Pinpoint the cell where the given text exists, returning its (X, Y) midpoint coordinate. 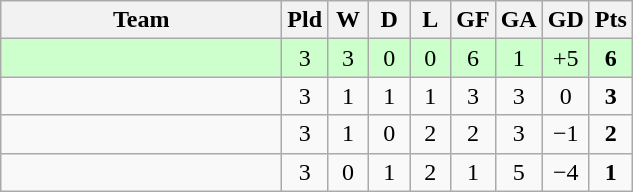
+5 (566, 58)
L (430, 20)
Pts (610, 20)
−1 (566, 134)
GD (566, 20)
Pld (305, 20)
GA (518, 20)
Team (142, 20)
5 (518, 172)
W (348, 20)
−4 (566, 172)
GF (473, 20)
D (390, 20)
